Search for the cell housing the specified text and yield its (x, y) center coordinate. 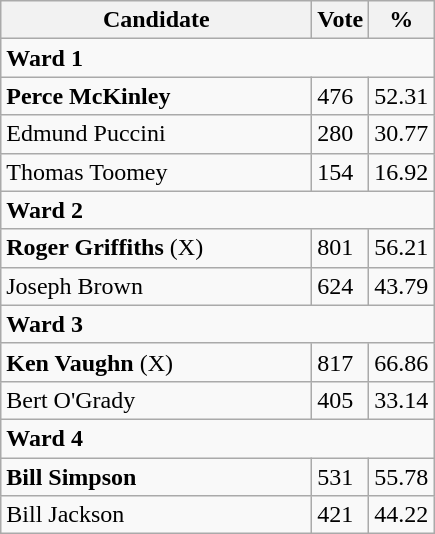
Ward 4 (218, 438)
Bill Jackson (156, 515)
531 (340, 477)
Bert O'Grady (156, 400)
476 (340, 96)
624 (340, 286)
% (402, 20)
Ward 3 (218, 324)
56.21 (402, 248)
52.31 (402, 96)
16.92 (402, 172)
Candidate (156, 20)
Thomas Toomey (156, 172)
44.22 (402, 515)
280 (340, 134)
33.14 (402, 400)
Ken Vaughn (X) (156, 362)
405 (340, 400)
Bill Simpson (156, 477)
817 (340, 362)
421 (340, 515)
Edmund Puccini (156, 134)
Perce McKinley (156, 96)
Joseph Brown (156, 286)
Ward 2 (218, 210)
55.78 (402, 477)
43.79 (402, 286)
Vote (340, 20)
Roger Griffiths (X) (156, 248)
66.86 (402, 362)
Ward 1 (218, 58)
154 (340, 172)
30.77 (402, 134)
801 (340, 248)
